Return the [X, Y] coordinate for the center point of the cell that contains the specified text.  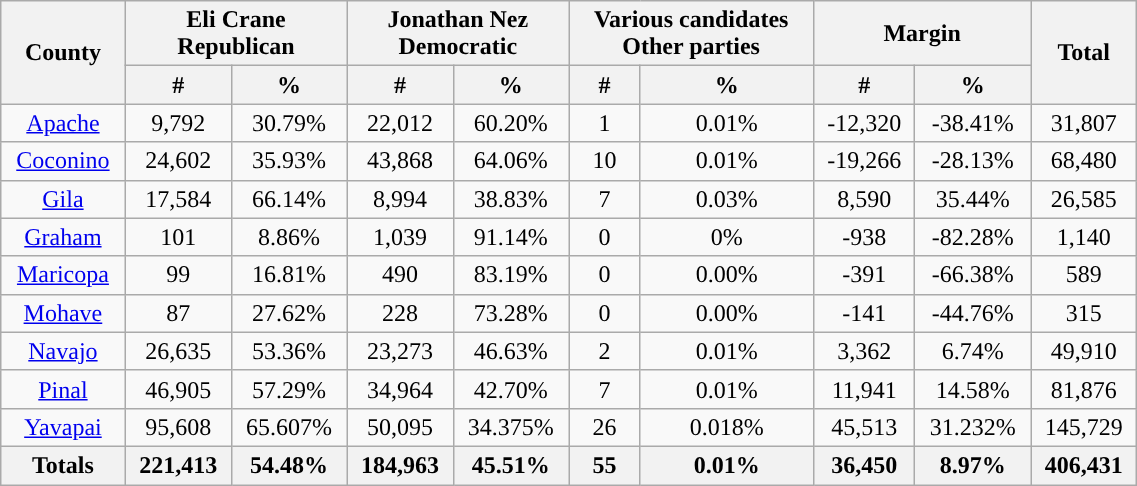
2 [604, 351]
53.36% [289, 351]
-938 [864, 237]
490 [400, 275]
66.14% [289, 199]
221,413 [178, 465]
Margin [922, 34]
1,039 [400, 237]
8,590 [864, 199]
17,584 [178, 199]
Navajo [63, 351]
10 [604, 161]
34.375% [511, 427]
9,792 [178, 123]
42.70% [511, 389]
22,012 [400, 123]
11,941 [864, 389]
60.20% [511, 123]
-141 [864, 313]
24,602 [178, 161]
95,608 [178, 427]
36,450 [864, 465]
-391 [864, 275]
43,868 [400, 161]
0.018% [726, 427]
Apache [63, 123]
57.29% [289, 389]
8,994 [400, 199]
87 [178, 313]
27.62% [289, 313]
68,480 [1084, 161]
3,362 [864, 351]
-28.13% [973, 161]
Pinal [63, 389]
Yavapai [63, 427]
-19,266 [864, 161]
54.48% [289, 465]
45,513 [864, 427]
-66.38% [973, 275]
16.81% [289, 275]
Totals [63, 465]
38.83% [511, 199]
0% [726, 237]
589 [1084, 275]
99 [178, 275]
83.19% [511, 275]
73.28% [511, 313]
46,905 [178, 389]
55 [604, 465]
26 [604, 427]
Eli CraneRepublican [236, 34]
50,095 [400, 427]
35.44% [973, 199]
8.97% [973, 465]
23,273 [400, 351]
Jonathan NezDemocratic [458, 34]
-38.41% [973, 123]
Coconino [63, 161]
Various candidatesOther parties [692, 34]
65.607% [289, 427]
Graham [63, 237]
-82.28% [973, 237]
46.63% [511, 351]
49,910 [1084, 351]
145,729 [1084, 427]
228 [400, 313]
35.93% [289, 161]
Mohave [63, 313]
Maricopa [63, 275]
81,876 [1084, 389]
Gila [63, 199]
Total [1084, 52]
6.74% [973, 351]
1 [604, 123]
26,585 [1084, 199]
8.86% [289, 237]
315 [1084, 313]
-44.76% [973, 313]
26,635 [178, 351]
0.03% [726, 199]
1,140 [1084, 237]
91.14% [511, 237]
101 [178, 237]
-12,320 [864, 123]
31,807 [1084, 123]
45.51% [511, 465]
14.58% [973, 389]
County [63, 52]
34,964 [400, 389]
184,963 [400, 465]
406,431 [1084, 465]
30.79% [289, 123]
31.232% [973, 427]
64.06% [511, 161]
